For the text-containing cell, return its midpoint in (X, Y) coordinate format. 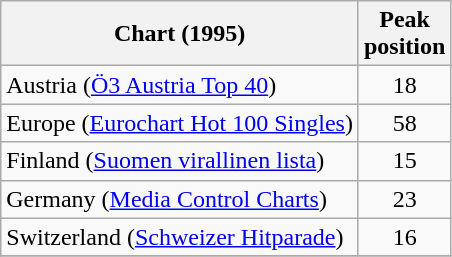
Europe (Eurochart Hot 100 Singles) (180, 123)
Austria (Ö3 Austria Top 40) (180, 85)
16 (404, 237)
23 (404, 199)
Chart (1995) (180, 34)
15 (404, 161)
Peakposition (404, 34)
18 (404, 85)
Switzerland (Schweizer Hitparade) (180, 237)
58 (404, 123)
Germany (Media Control Charts) (180, 199)
Finland (Suomen virallinen lista) (180, 161)
